Return the (X, Y) coordinate for the center point of the cell that contains the specified text.  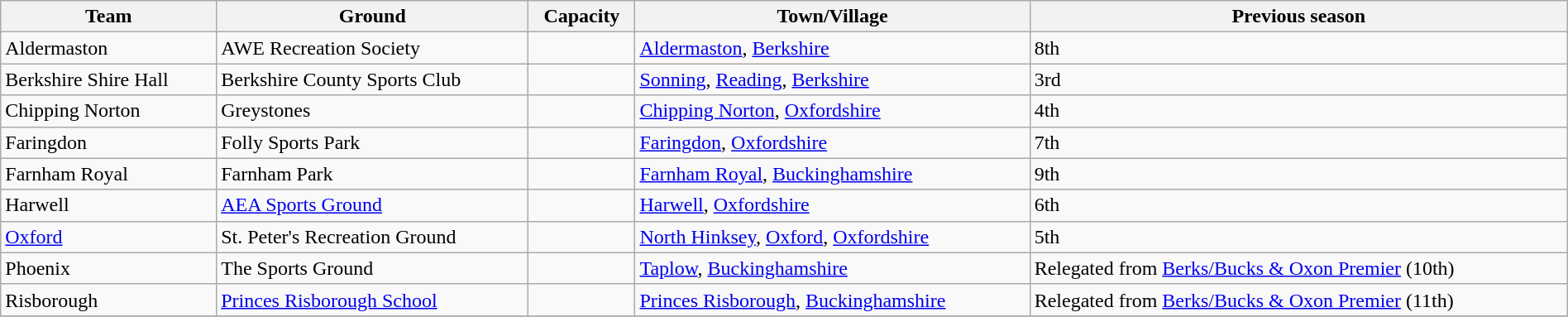
Farnham Royal, Buckinghamshire (832, 174)
Harwell, Oxfordshire (832, 205)
6th (1298, 205)
Previous season (1298, 17)
Farnham Park (372, 174)
Faringdon (109, 142)
The Sports Ground (372, 268)
Berkshire County Sports Club (372, 79)
Team (109, 17)
Chipping Norton (109, 111)
Town/Village (832, 17)
Phoenix (109, 268)
7th (1298, 142)
AWE Recreation Society (372, 48)
9th (1298, 174)
4th (1298, 111)
Aldermaston (109, 48)
Princes Risborough School (372, 300)
St. Peter's Recreation Ground (372, 237)
AEA Sports Ground (372, 205)
5th (1298, 237)
Faringdon, Oxfordshire (832, 142)
8th (1298, 48)
Capacity (582, 17)
Sonning, Reading, Berkshire (832, 79)
North Hinksey, Oxford, Oxfordshire (832, 237)
Chipping Norton, Oxfordshire (832, 111)
Relegated from Berks/Bucks & Oxon Premier (11th) (1298, 300)
Farnham Royal (109, 174)
Folly Sports Park (372, 142)
Relegated from Berks/Bucks & Oxon Premier (10th) (1298, 268)
Berkshire Shire Hall (109, 79)
Risborough (109, 300)
Princes Risborough, Buckinghamshire (832, 300)
Harwell (109, 205)
Ground (372, 17)
Oxford (109, 237)
3rd (1298, 79)
Greystones (372, 111)
Taplow, Buckinghamshire (832, 268)
Aldermaston, Berkshire (832, 48)
